Identify which cell holds the provided text, then report its [x, y] central coordinate. 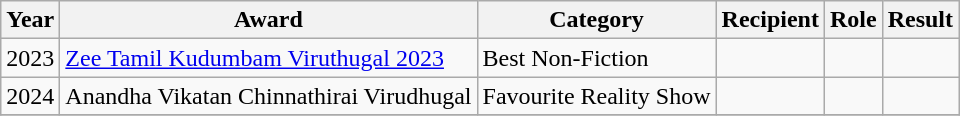
Favourite Reality Show [596, 96]
Result [920, 20]
Award [268, 20]
Best Non-Fiction [596, 58]
Anandha Vikatan Chinnathirai Virudhugal [268, 96]
2024 [30, 96]
Category [596, 20]
Recipient [770, 20]
Role [853, 20]
Year [30, 20]
Zee Tamil Kudumbam Viruthugal 2023 [268, 58]
2023 [30, 58]
